Determine the (x, y) coordinate at the center of the cell enclosing the given text.  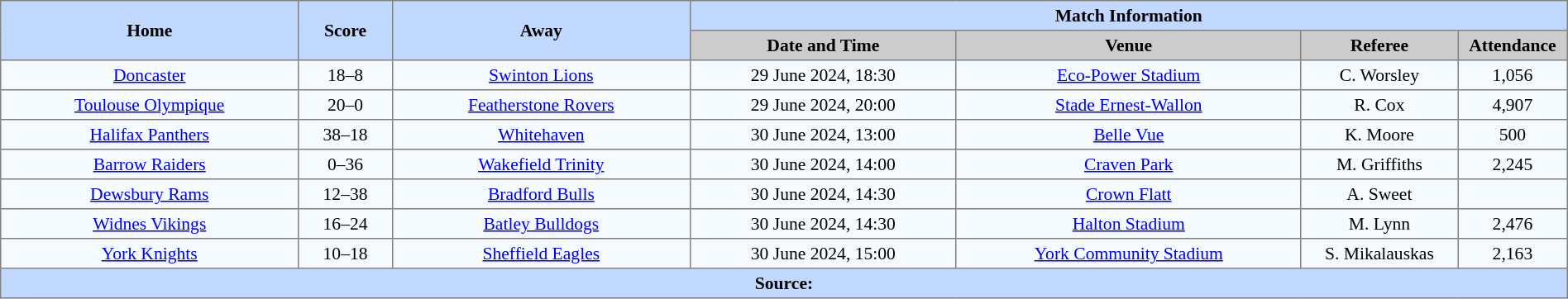
Attendance (1513, 45)
12–38 (346, 194)
500 (1513, 135)
30 June 2024, 14:00 (823, 164)
2,245 (1513, 164)
K. Moore (1379, 135)
38–18 (346, 135)
18–8 (346, 75)
Halifax Panthers (150, 135)
Referee (1379, 45)
M. Griffiths (1379, 164)
S. Mikalauskas (1379, 254)
Halton Stadium (1128, 224)
Home (150, 31)
Crown Flatt (1128, 194)
Venue (1128, 45)
30 June 2024, 15:00 (823, 254)
Barrow Raiders (150, 164)
Widnes Vikings (150, 224)
0–36 (346, 164)
Craven Park (1128, 164)
Whitehaven (541, 135)
10–18 (346, 254)
30 June 2024, 13:00 (823, 135)
Dewsbury Rams (150, 194)
Batley Bulldogs (541, 224)
Doncaster (150, 75)
York Knights (150, 254)
Bradford Bulls (541, 194)
Away (541, 31)
Wakefield Trinity (541, 164)
Toulouse Olympique (150, 105)
4,907 (1513, 105)
Match Information (1128, 16)
Featherstone Rovers (541, 105)
R. Cox (1379, 105)
York Community Stadium (1128, 254)
1,056 (1513, 75)
Source: (784, 283)
2,163 (1513, 254)
Stade Ernest-Wallon (1128, 105)
Eco-Power Stadium (1128, 75)
Score (346, 31)
20–0 (346, 105)
Belle Vue (1128, 135)
Swinton Lions (541, 75)
C. Worsley (1379, 75)
29 June 2024, 20:00 (823, 105)
2,476 (1513, 224)
Date and Time (823, 45)
M. Lynn (1379, 224)
29 June 2024, 18:30 (823, 75)
Sheffield Eagles (541, 254)
A. Sweet (1379, 194)
16–24 (346, 224)
